For the text-containing cell, return its midpoint in (x, y) coordinate format. 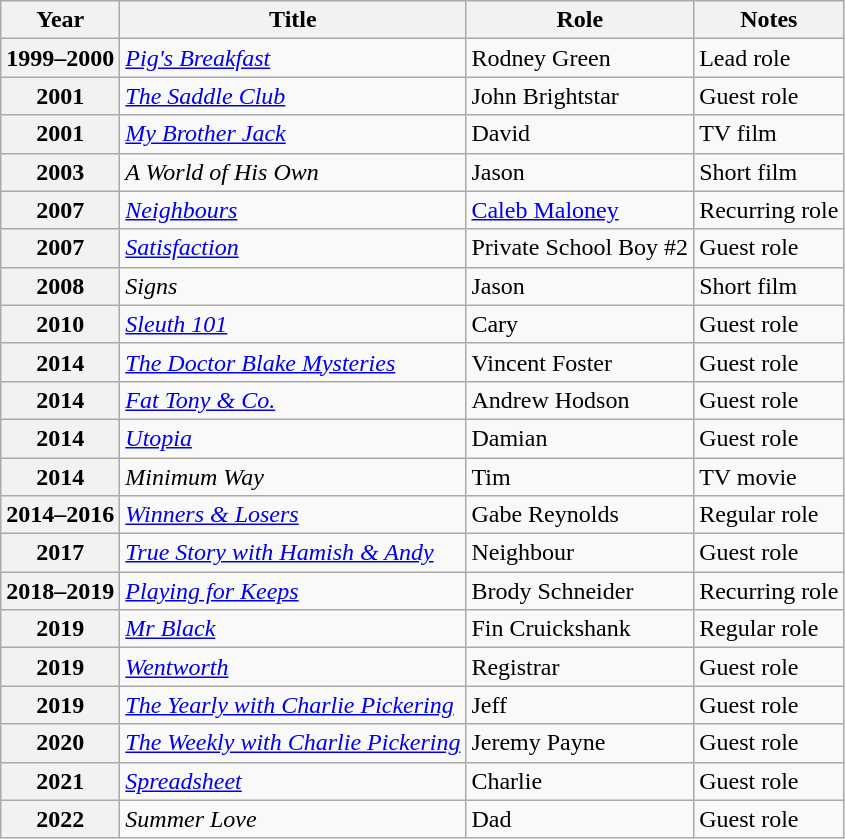
John Brightstar (580, 96)
Title (293, 20)
TV film (769, 134)
2017 (60, 553)
Rodney Green (580, 58)
Brody Schneider (580, 591)
Role (580, 20)
Private School Boy #2 (580, 248)
Signs (293, 286)
Charlie (580, 781)
2018–2019 (60, 591)
Fat Tony & Co. (293, 400)
Andrew Hodson (580, 400)
2022 (60, 819)
The Weekly with Charlie Pickering (293, 743)
Satisfaction (293, 248)
The Yearly with Charlie Pickering (293, 705)
My Brother Jack (293, 134)
The Saddle Club (293, 96)
Pig's Breakfast (293, 58)
Gabe Reynolds (580, 515)
Dad (580, 819)
Jeremy Payne (580, 743)
David (580, 134)
Neighbour (580, 553)
2020 (60, 743)
2003 (60, 172)
Summer Love (293, 819)
Sleuth 101 (293, 324)
Lead role (769, 58)
Spreadsheet (293, 781)
Jeff (580, 705)
A World of His Own (293, 172)
Minimum Way (293, 477)
Cary (580, 324)
1999–2000 (60, 58)
Wentworth (293, 667)
Neighbours (293, 210)
Tim (580, 477)
2014–2016 (60, 515)
The Doctor Blake Mysteries (293, 362)
Caleb Maloney (580, 210)
Playing for Keeps (293, 591)
Utopia (293, 438)
True Story with Hamish & Andy (293, 553)
2021 (60, 781)
TV movie (769, 477)
Year (60, 20)
Vincent Foster (580, 362)
Damian (580, 438)
Winners & Losers (293, 515)
Mr Black (293, 629)
Fin Cruickshank (580, 629)
2008 (60, 286)
2010 (60, 324)
Notes (769, 20)
Registrar (580, 667)
